From the cell containing the given text, extract its center point as [X, Y] coordinate. 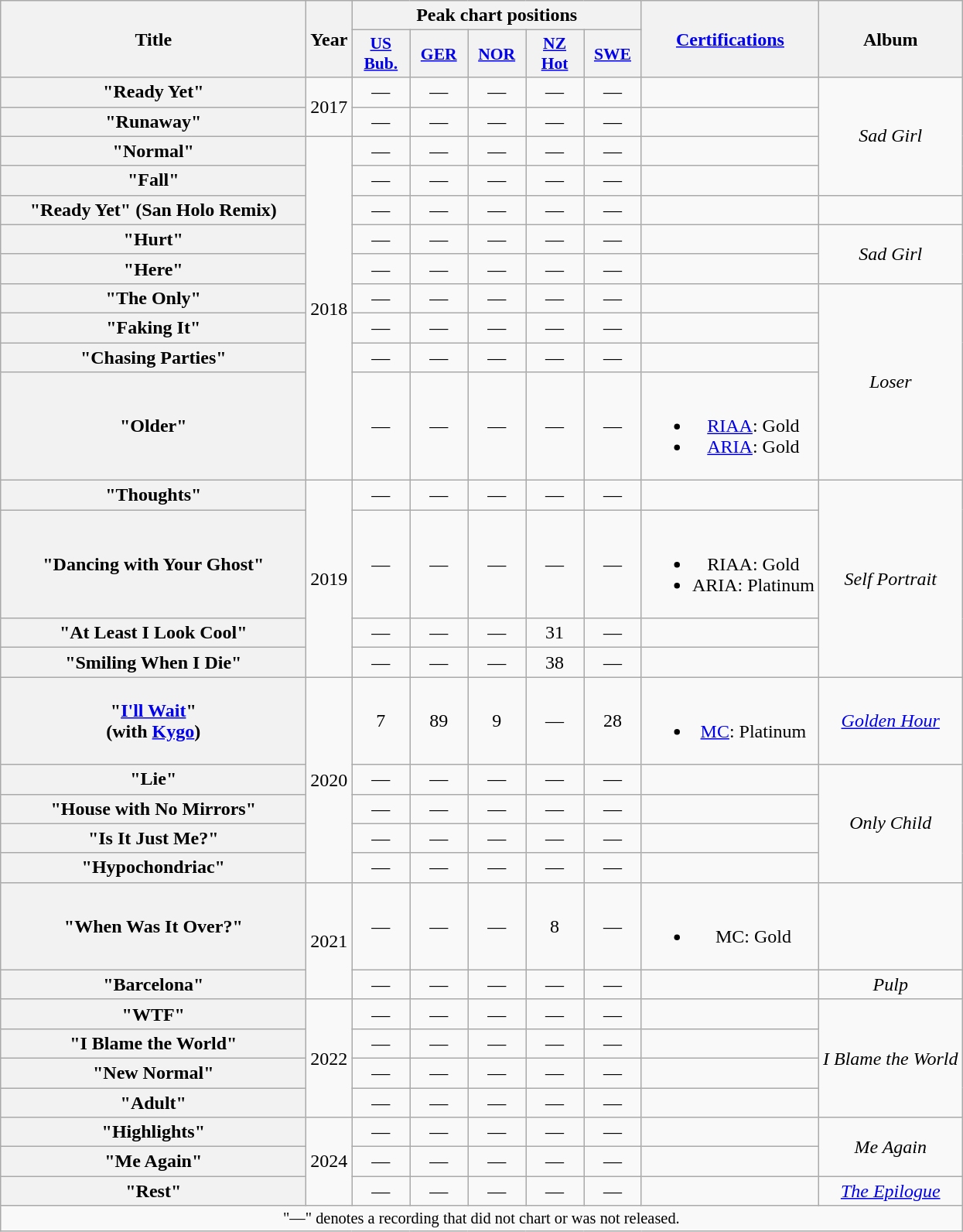
I Blame the World [890, 1058]
Certifications [730, 39]
"Chasing Parties" [153, 357]
"—" denotes a recording that did not chart or was not released. [481, 1219]
2020 [330, 780]
Self Portrait [890, 579]
"Barcelona" [153, 984]
Pulp [890, 984]
Title [153, 39]
"WTF" [153, 1014]
7 [381, 721]
"Normal" [153, 151]
"Older" [153, 426]
"At Least I Look Cool" [153, 633]
The Epilogue [890, 1191]
2017 [330, 107]
38 [555, 662]
Peak chart positions [497, 15]
9 [497, 721]
"Lie" [153, 779]
2019 [330, 579]
"Thoughts" [153, 495]
"Dancing with Your Ghost" [153, 564]
89 [439, 721]
31 [555, 633]
"Runaway" [153, 121]
"I Blame the World" [153, 1043]
Album [890, 39]
Loser [890, 382]
"Ready Yet" (San Holo Remix) [153, 210]
"House with No Mirrors" [153, 809]
"Faking It" [153, 327]
Year [330, 39]
SWE [613, 54]
"Hurt" [153, 239]
"Hypochondriac" [153, 868]
"New Normal" [153, 1073]
2022 [330, 1058]
"I'll Wait" (with Kygo) [153, 721]
Golden Hour [890, 721]
28 [613, 721]
"When Was It Over?" [153, 926]
"Smiling When I Die" [153, 662]
"Me Again" [153, 1162]
RIAA: GoldARIA: Gold [730, 426]
Only Child [890, 823]
MC: Platinum [730, 721]
"Adult" [153, 1103]
USBub. [381, 54]
"Fall" [153, 180]
2018 [330, 308]
"Is It Just Me?" [153, 838]
"The Only" [153, 298]
NOR [497, 54]
2021 [330, 941]
8 [555, 926]
"Rest" [153, 1191]
Me Again [890, 1147]
RIAA: GoldARIA: Platinum [730, 564]
"Ready Yet" [153, 92]
"Highlights" [153, 1132]
NZHot [555, 54]
2024 [330, 1162]
"Here" [153, 269]
MC: Gold [730, 926]
GER [439, 54]
